Output the (X, Y) coordinate of the center of the cell containing the given text.  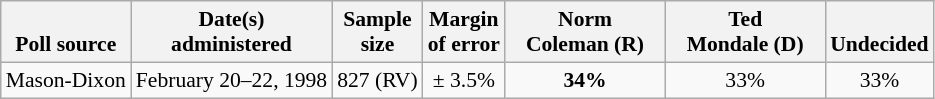
± 3.5% (464, 80)
Poll source (66, 32)
Mason-Dixon (66, 80)
Samplesize (378, 32)
827 (RV) (378, 80)
TedMondale (D) (745, 32)
34% (585, 80)
Date(s)administered (232, 32)
Marginof error (464, 32)
NormColeman (R) (585, 32)
February 20–22, 1998 (232, 80)
Undecided (879, 32)
